Scan for the cell matching the given text and deliver its [x, y] coordinate at center. 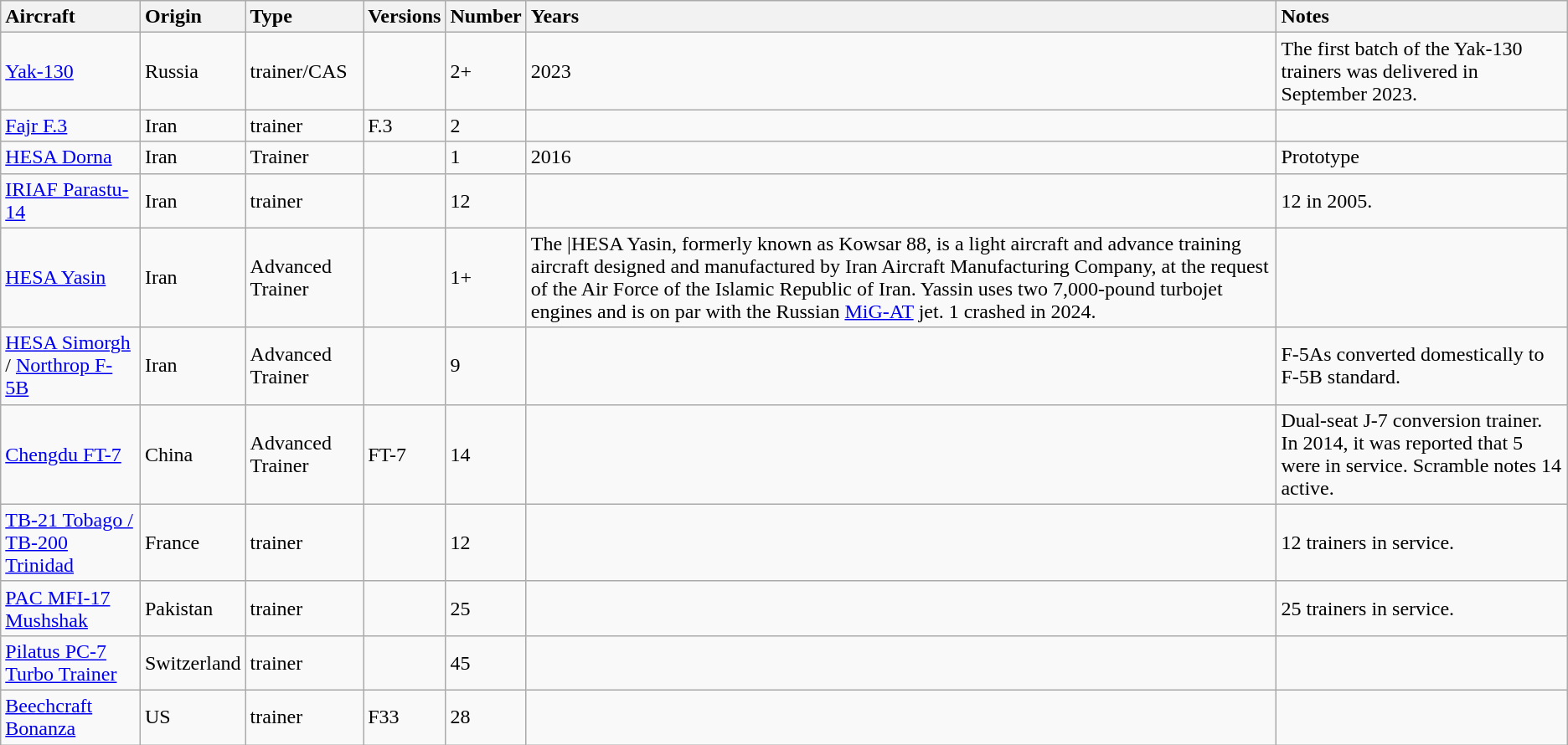
PAC MFI-17 Mushshak [70, 608]
FT-7 [405, 454]
Trainer [305, 157]
Aircraft [70, 17]
14 [486, 454]
9 [486, 366]
Chengdu FT-7 [70, 454]
The first batch of the Yak-130 trainers was delivered in September 2023. [1422, 71]
HESA Dorna [70, 157]
Beechcraft Bonanza [70, 717]
IRIAF Parastu-14 [70, 201]
Fajr F.3 [70, 126]
12 in 2005. [1422, 201]
HESA Yasin [70, 278]
2 [486, 126]
Notes [1422, 17]
US [193, 717]
Origin [193, 17]
China [193, 454]
25 [486, 608]
TB-21 Tobago / TB-200 Trinidad [70, 542]
Number [486, 17]
Versions [405, 17]
1 [486, 157]
45 [486, 663]
Russia [193, 71]
1+ [486, 278]
Switzerland [193, 663]
Pilatus PC-7 Turbo Trainer [70, 663]
Years [901, 17]
trainer/CAS [305, 71]
Pakistan [193, 608]
Yak-130 [70, 71]
2016 [901, 157]
Dual-seat J-7 conversion trainer. In 2014, it was reported that 5 were in service. Scramble notes 14 active. [1422, 454]
28 [486, 717]
Type [305, 17]
F33 [405, 717]
France [193, 542]
HESA Simorgh / Northrop F-5B [70, 366]
12 trainers in service. [1422, 542]
Prototype [1422, 157]
2023 [901, 71]
2+ [486, 71]
F.3 [405, 126]
25 trainers in service. [1422, 608]
F-5As converted domestically to F-5B standard. [1422, 366]
